Capture the cell that displays the provided text and extract its [x, y] central coordinate. 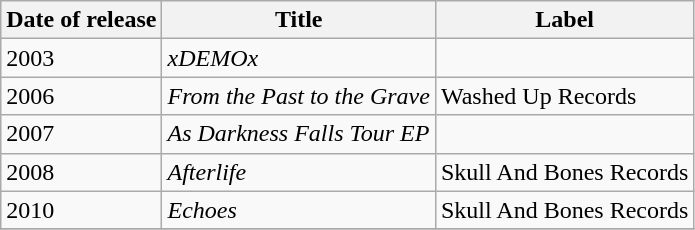
2006 [82, 96]
xDEMOx [298, 58]
Washed Up Records [564, 96]
Afterlife [298, 172]
Date of release [82, 20]
2008 [82, 172]
2003 [82, 58]
Label [564, 20]
Echoes [298, 210]
Title [298, 20]
2007 [82, 134]
As Darkness Falls Tour EP [298, 134]
From the Past to the Grave [298, 96]
2010 [82, 210]
